Scan for the cell matching the given text and deliver its (X, Y) coordinate at center. 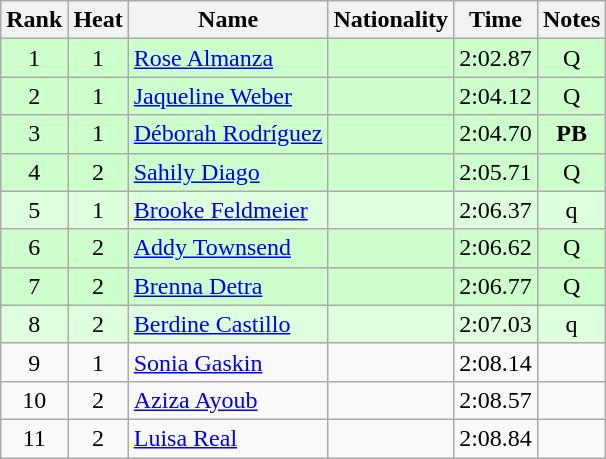
Rose Almanza (228, 58)
8 (34, 324)
Rank (34, 20)
2:08.57 (496, 400)
11 (34, 438)
2:08.14 (496, 362)
4 (34, 172)
Addy Townsend (228, 248)
6 (34, 248)
5 (34, 210)
Name (228, 20)
Berdine Castillo (228, 324)
Déborah Rodríguez (228, 134)
Nationality (391, 20)
Notes (571, 20)
2:07.03 (496, 324)
Aziza Ayoub (228, 400)
Brenna Detra (228, 286)
7 (34, 286)
Time (496, 20)
3 (34, 134)
2:04.12 (496, 96)
Heat (98, 20)
Sonia Gaskin (228, 362)
PB (571, 134)
2:06.77 (496, 286)
9 (34, 362)
Brooke Feldmeier (228, 210)
2:02.87 (496, 58)
Jaqueline Weber (228, 96)
2:05.71 (496, 172)
2:08.84 (496, 438)
Luisa Real (228, 438)
10 (34, 400)
Sahily Diago (228, 172)
2:04.70 (496, 134)
2:06.62 (496, 248)
2:06.37 (496, 210)
